Return (x, y) of the center of cell containing provided text 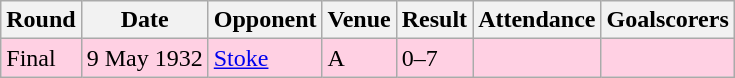
Attendance (537, 20)
Final (41, 58)
Opponent (265, 20)
Venue (359, 20)
Goalscorers (668, 20)
Stoke (265, 58)
Result (434, 20)
9 May 1932 (144, 58)
Date (144, 20)
Round (41, 20)
0–7 (434, 58)
A (359, 58)
